Search for the cell housing the specified text and yield its [X, Y] center coordinate. 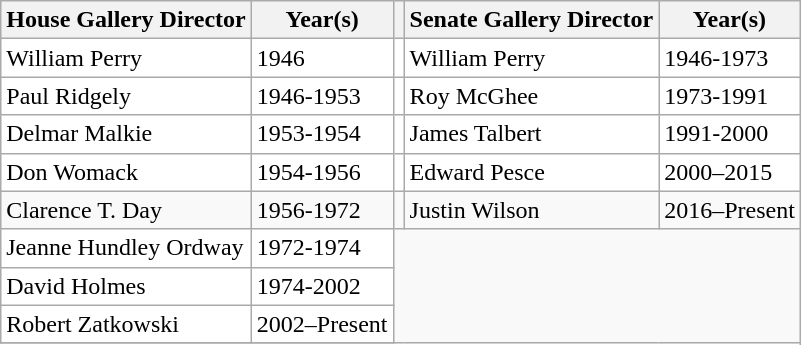
Jeanne Hundley Ordway [126, 248]
1956-1972 [322, 210]
Edward Pesce [532, 172]
1954-1956 [322, 172]
1972-1974 [322, 248]
1974-2002 [322, 286]
Senate Gallery Director [532, 20]
House Gallery Director [126, 20]
1953-1954 [322, 134]
Delmar Malkie [126, 134]
Justin Wilson [532, 210]
1973-1991 [730, 96]
Don Womack [126, 172]
1946 [322, 58]
2002–Present [322, 324]
2000–2015 [730, 172]
Roy McGhee [532, 96]
2016–Present [730, 210]
1991-2000 [730, 134]
Paul Ridgely [126, 96]
Robert Zatkowski [126, 324]
David Holmes [126, 286]
James Talbert [532, 134]
1946-1953 [322, 96]
Clarence T. Day [126, 210]
1946-1973 [730, 58]
